Determine the [X, Y] coordinate at the center of the cell enclosing the given text.  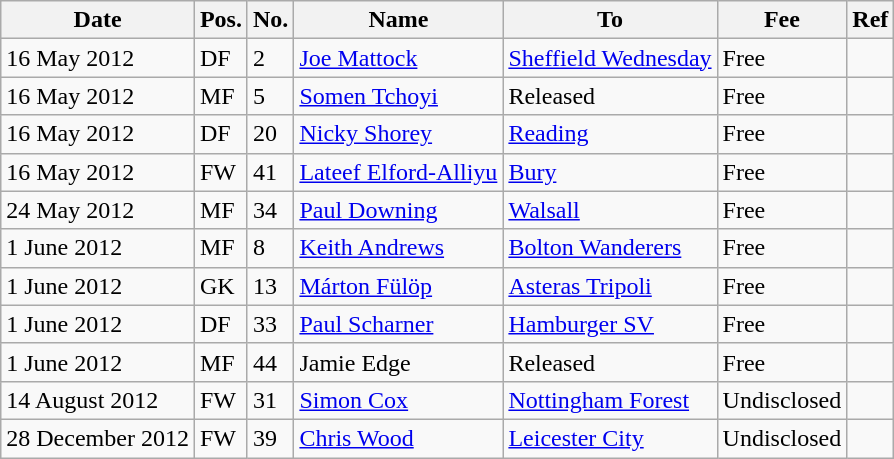
Leicester City [610, 438]
Hamburger SV [610, 324]
33 [270, 324]
Somen Tchoyi [398, 96]
13 [270, 286]
34 [270, 210]
Paul Scharner [398, 324]
14 August 2012 [98, 400]
No. [270, 20]
39 [270, 438]
Simon Cox [398, 400]
2 [270, 58]
Bolton Wanderers [610, 248]
GK [220, 286]
To [610, 20]
31 [270, 400]
5 [270, 96]
Fee [782, 20]
Lateef Elford-Alliyu [398, 172]
Chris Wood [398, 438]
28 December 2012 [98, 438]
Bury [610, 172]
8 [270, 248]
Joe Mattock [398, 58]
Jamie Edge [398, 362]
Name [398, 20]
41 [270, 172]
Ref [870, 20]
24 May 2012 [98, 210]
20 [270, 134]
44 [270, 362]
Pos. [220, 20]
Márton Fülöp [398, 286]
Walsall [610, 210]
Nicky Shorey [398, 134]
Asteras Tripoli [610, 286]
Reading [610, 134]
Nottingham Forest [610, 400]
Paul Downing [398, 210]
Keith Andrews [398, 248]
Sheffield Wednesday [610, 58]
Date [98, 20]
